For the text-containing cell, return its midpoint in [x, y] coordinate format. 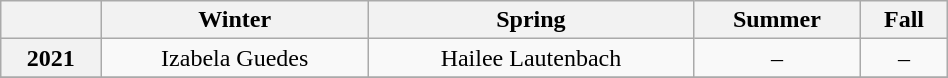
Spring [531, 20]
Fall [904, 20]
Hailee Lautenbach [531, 58]
Izabela Guedes [235, 58]
Summer [777, 20]
Winter [235, 20]
2021 [51, 58]
